From the cell containing the given text, extract its center point as (X, Y) coordinate. 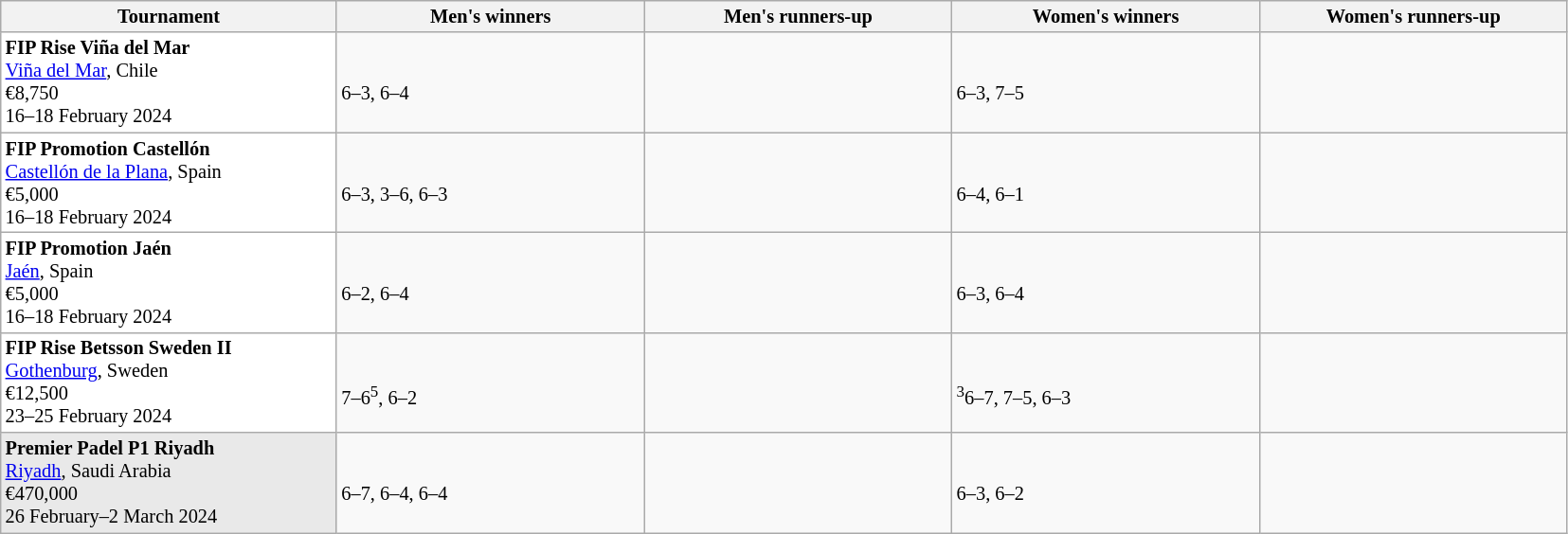
36–7, 7–5, 6–3 (1107, 383)
FIP Rise Betsson Sweden IIGothenburg, Sweden€12,50023–25 February 2024 (169, 383)
FIP Promotion CastellónCastellón de la Plana, Spain€5,00016–18 February 2024 (169, 183)
Premier Padel P1 RiyadhRiyadh, Saudi Arabia€470,00026 February–2 March 2024 (169, 483)
6–7, 6–4, 6–4 (491, 483)
Men's winners (491, 16)
Tournament (169, 16)
Women's winners (1107, 16)
Women's runners-up (1414, 16)
6–3, 7–5 (1107, 82)
FIP Promotion JaénJaén, Spain€5,00016–18 February 2024 (169, 282)
6–3, 6–2 (1107, 483)
6–2, 6–4 (491, 282)
FIP Rise Viña del MarViña del Mar, Chile€8,75016–18 February 2024 (169, 82)
6–3, 3–6, 6–3 (491, 183)
6–4, 6–1 (1107, 183)
7–65, 6–2 (491, 383)
Men's runners-up (798, 16)
